Capture the cell that displays the provided text and extract its (X, Y) central coordinate. 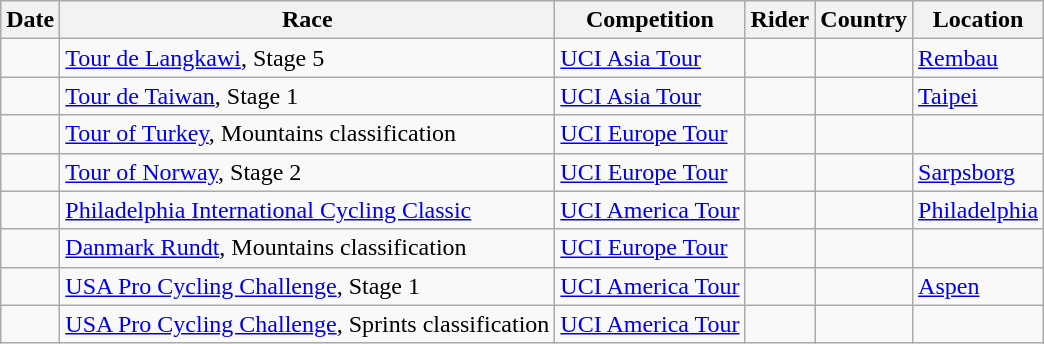
Philadelphia (978, 210)
Country (864, 20)
Tour of Turkey, Mountains classification (308, 134)
Rembau (978, 58)
Date (30, 20)
Competition (650, 20)
Race (308, 20)
Tour of Norway, Stage 2 (308, 172)
USA Pro Cycling Challenge, Stage 1 (308, 286)
Rider (780, 20)
Danmark Rundt, Mountains classification (308, 248)
Taipei (978, 96)
Sarpsborg (978, 172)
USA Pro Cycling Challenge, Sprints classification (308, 324)
Philadelphia International Cycling Classic (308, 210)
Tour de Taiwan, Stage 1 (308, 96)
Aspen (978, 286)
Location (978, 20)
Tour de Langkawi, Stage 5 (308, 58)
